Locate the cell with the specified text and output its (x, y) center coordinate. 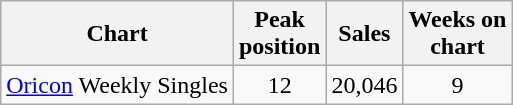
20,046 (364, 85)
Oricon Weekly Singles (118, 85)
Sales (364, 34)
Weeks onchart (458, 34)
Peakposition (279, 34)
Chart (118, 34)
12 (279, 85)
9 (458, 85)
